Capture the cell that displays the provided text and extract its [X, Y] central coordinate. 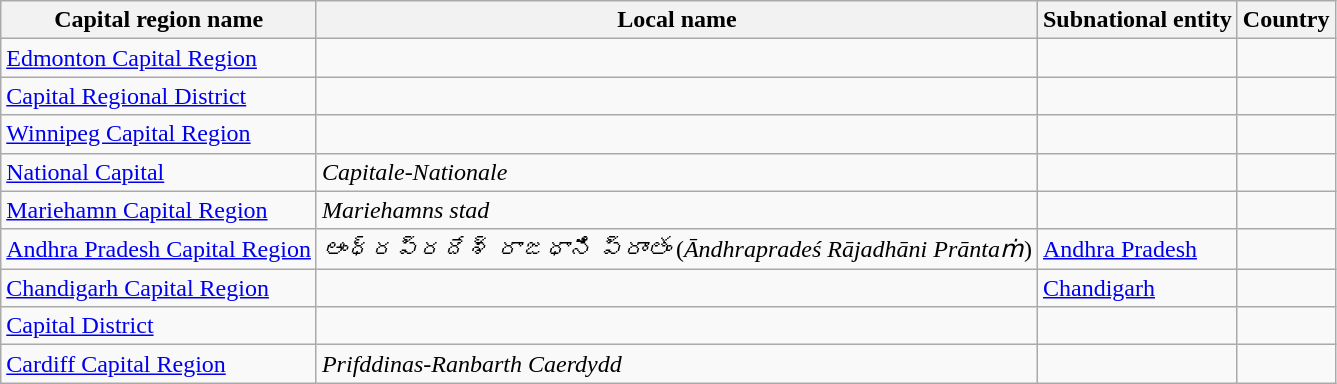
Mariehamn Capital Region [159, 210]
Prifddinas-Ranbarth Caerdydd [676, 364]
Cardiff Capital Region [159, 364]
ఆంధ్రప్రదేశ్ రాజధాని ప్రాంతం (Āndhrapradeś Rājadhāni Prāntaṁ) [676, 249]
Subnational entity [1137, 20]
Andhra Pradesh Capital Region [159, 249]
National Capital [159, 172]
Andhra Pradesh [1137, 249]
Chandigarh [1137, 288]
Capital region name [159, 20]
Edmonton Capital Region [159, 58]
Winnipeg Capital Region [159, 134]
Chandigarh Capital Region [159, 288]
Mariehamns stad [676, 210]
Capital Regional District [159, 96]
Capitale-Nationale [676, 172]
Local name [676, 20]
Capital District [159, 326]
Country [1286, 20]
